Locate the cell with the specified text and output its (x, y) center coordinate. 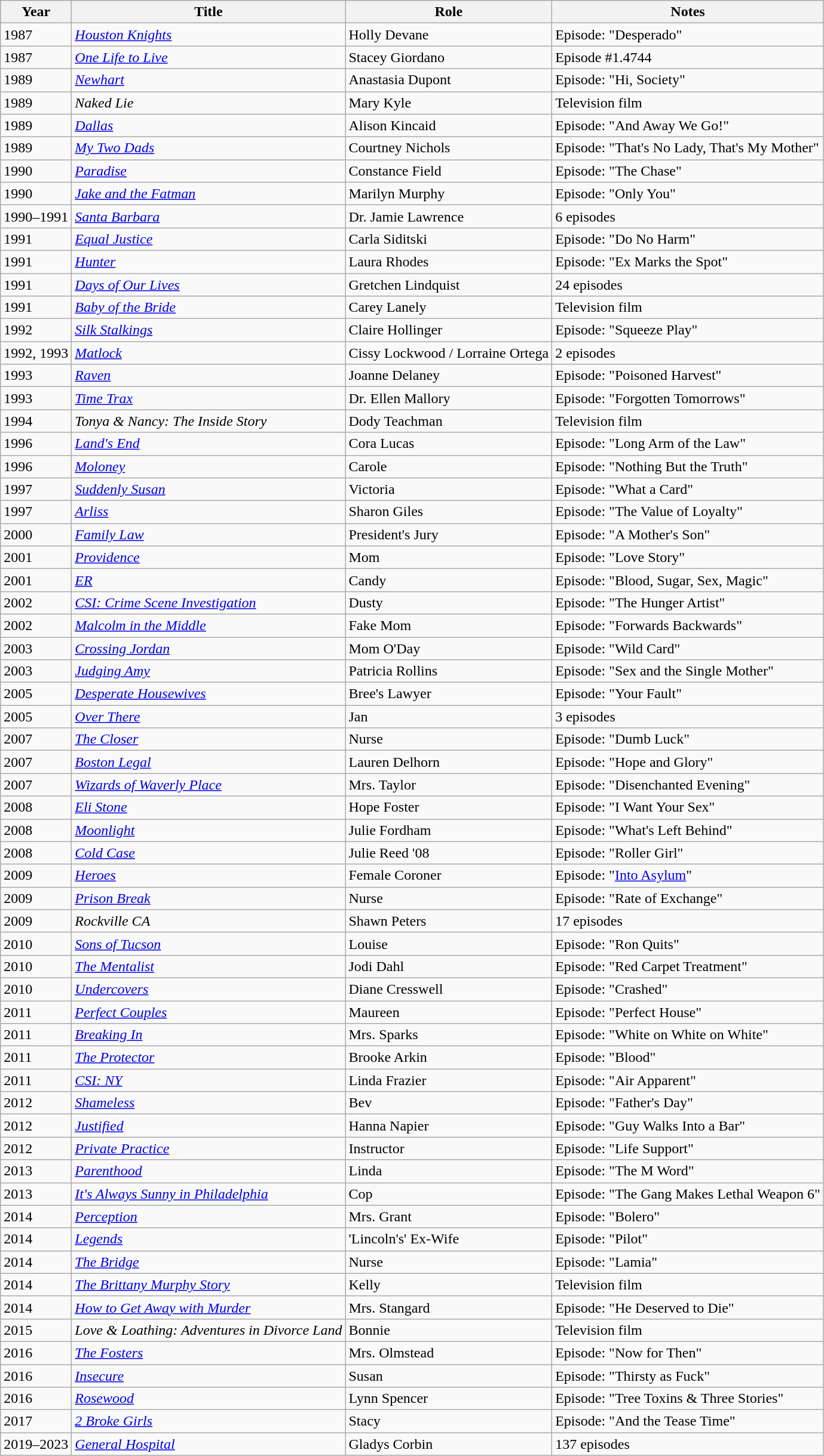
Episode: "Love Story" (688, 557)
'Lincoln's' Ex-Wife (449, 1239)
Mrs. Sparks (449, 1035)
Breaking In (209, 1035)
Anastasia Dupont (449, 80)
Shawn Peters (449, 921)
Crossing Jordan (209, 648)
Episode: "Dumb Luck" (688, 739)
1990–1991 (36, 216)
CSI: NY (209, 1080)
1992 (36, 330)
Marilyn Murphy (449, 193)
Episode: "Nothing But the Truth" (688, 466)
Sons of Tucson (209, 944)
Carla Siditski (449, 239)
Episode: "Long Arm of the Law" (688, 444)
Justified (209, 1126)
Episode: "Your Fault" (688, 694)
Hope Foster (449, 807)
Laura Rhodes (449, 262)
Episode: "That's No Lady, That's My Mother" (688, 148)
Role (449, 12)
The Brittany Murphy Story (209, 1285)
Episode: "And the Tease Time" (688, 1421)
3 episodes (688, 717)
Episode: "Pilot" (688, 1239)
Mom (449, 557)
Episode: "Poisoned Harvest" (688, 376)
Episode: "Tree Toxins & Three Stories" (688, 1399)
137 episodes (688, 1444)
Desperate Housewives (209, 694)
Insecure (209, 1375)
Sharon Giles (449, 512)
Patricia Rollins (449, 671)
Heroes (209, 876)
Episode: "Forwards Backwards" (688, 625)
Undercovers (209, 989)
Suddenly Susan (209, 489)
Newhart (209, 80)
Episode: "Crashed" (688, 989)
Raven (209, 376)
Episode: "A Mother's Son" (688, 535)
Episode: "What's Left Behind" (688, 830)
Cora Lucas (449, 444)
Episode: "Red Carpet Treatment" (688, 966)
Episode: "Do No Harm" (688, 239)
Jan (449, 717)
Lauren Delhorn (449, 762)
The Bridge (209, 1262)
Shameless (209, 1103)
Year (36, 12)
Hunter (209, 262)
Episode: "Rate of Exchange" (688, 898)
Courtney Nichols (449, 148)
Hanna Napier (449, 1126)
Episode: "Lamia" (688, 1262)
Silk Stalkings (209, 330)
Episode: "What a Card" (688, 489)
Episode: "Sex and the Single Mother" (688, 671)
Fake Mom (449, 625)
Malcolm in the Middle (209, 625)
Female Coroner (449, 876)
1992, 1993 (36, 353)
Episode: "Wild Card" (688, 648)
My Two Dads (209, 148)
17 episodes (688, 921)
Episode: "Forgotten Tomorrows" (688, 398)
Gretchen Lindquist (449, 285)
Days of Our Lives (209, 285)
Dusty (449, 603)
Episode: "Ron Quits" (688, 944)
Notes (688, 12)
Parenthood (209, 1171)
6 episodes (688, 216)
Perception (209, 1217)
Episode: "Perfect House" (688, 1012)
Providence (209, 557)
Eli Stone (209, 807)
It's Always Sunny in Philadelphia (209, 1194)
Constance Field (449, 171)
Episode: "Hi, Society" (688, 80)
2 Broke Girls (209, 1421)
Episode: "The Gang Makes Lethal Weapon 6" (688, 1194)
The Fosters (209, 1353)
Julie Fordham (449, 830)
Stacy (449, 1421)
Gladys Corbin (449, 1444)
Jake and the Fatman (209, 193)
1994 (36, 421)
Mom O'Day (449, 648)
Bree's Lawyer (449, 694)
Brooke Arkin (449, 1058)
Jodi Dahl (449, 966)
Episode: "The Chase" (688, 171)
Episode: "Bolero" (688, 1217)
Diane Cresswell (449, 989)
Rosewood (209, 1399)
Candy (449, 580)
24 episodes (688, 285)
Episode: "White on White on White" (688, 1035)
Dr. Ellen Mallory (449, 398)
Episode: "Blood, Sugar, Sex, Magic" (688, 580)
The Mentalist (209, 966)
Stacey Giordano (449, 57)
Claire Hollinger (449, 330)
Baby of the Bride (209, 308)
Matlock (209, 353)
Mrs. Olmstead (449, 1353)
Episode: "I Want Your Sex" (688, 807)
Bonnie (449, 1330)
Kelly (449, 1285)
Moonlight (209, 830)
Episode: "Air Apparent" (688, 1080)
2 episodes (688, 353)
Private Practice (209, 1148)
Bev (449, 1103)
Episode: "Hope and Glory" (688, 762)
Judging Amy (209, 671)
Susan (449, 1375)
Episode: "He Deserved to Die" (688, 1307)
Episode: "Desperado" (688, 35)
Title (209, 12)
Rockville CA (209, 921)
Episode: "Only You" (688, 193)
2019–2023 (36, 1444)
Episode: "Now for Then" (688, 1353)
Equal Justice (209, 239)
Linda (449, 1171)
Prison Break (209, 898)
Carey Lanely (449, 308)
2000 (36, 535)
Episode: "The M Word" (688, 1171)
President's Jury (449, 535)
2015 (36, 1330)
Mary Kyle (449, 103)
One Life to Live (209, 57)
Linda Frazier (449, 1080)
Land's End (209, 444)
Cissy Lockwood / Lorraine Ortega (449, 353)
The Closer (209, 739)
Episode: "Blood" (688, 1058)
Tonya & Nancy: The Inside Story (209, 421)
How to Get Away with Murder (209, 1307)
Holly Devane (449, 35)
Episode: "Squeeze Play" (688, 330)
2017 (36, 1421)
Episode: "Guy Walks Into a Bar" (688, 1126)
Episode #1.4744 (688, 57)
Episode: "And Away We Go!" (688, 125)
Alison Kincaid (449, 125)
Dr. Jamie Lawrence (449, 216)
Episode: "The Value of Loyalty" (688, 512)
Mrs. Stangard (449, 1307)
Love & Loathing: Adventures in Divorce Land (209, 1330)
Dody Teachman (449, 421)
Houston Knights (209, 35)
Lynn Spencer (449, 1399)
CSI: Crime Scene Investigation (209, 603)
Cop (449, 1194)
Santa Barbara (209, 216)
Wizards of Waverly Place (209, 785)
Dallas (209, 125)
Julie Reed '08 (449, 853)
Episode: "Disenchanted Evening" (688, 785)
Boston Legal (209, 762)
Maureen (449, 1012)
Episode: "The Hunger Artist" (688, 603)
Over There (209, 717)
Louise (449, 944)
ER (209, 580)
Carole (449, 466)
Mrs. Taylor (449, 785)
Time Trax (209, 398)
Moloney (209, 466)
Family Law (209, 535)
Instructor (449, 1148)
Arliss (209, 512)
The Protector (209, 1058)
Episode: "Life Support" (688, 1148)
Episode: "Into Asylum" (688, 876)
Mrs. Grant (449, 1217)
Cold Case (209, 853)
General Hospital (209, 1444)
Episode: "Ex Marks the Spot" (688, 262)
Episode: "Thirsty as Fuck" (688, 1375)
Legends (209, 1239)
Episode: "Father's Day" (688, 1103)
Perfect Couples (209, 1012)
Joanne Delaney (449, 376)
Paradise (209, 171)
Naked Lie (209, 103)
Episode: "Roller Girl" (688, 853)
Victoria (449, 489)
